For the text-containing cell, return its midpoint in [X, Y] coordinate format. 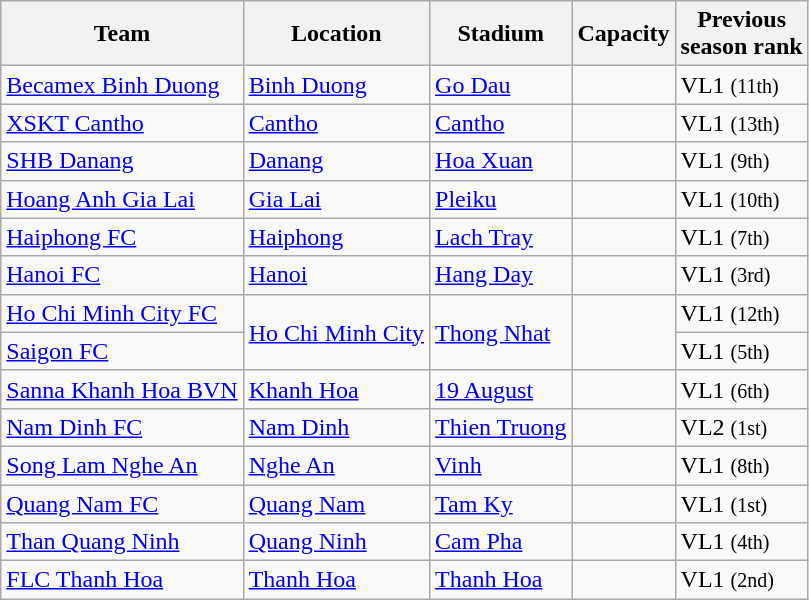
19 August [501, 389]
Quang Ninh [336, 542]
VL1 (8th) [742, 465]
Location [336, 34]
Danang [336, 161]
Previousseason rank [742, 34]
Hanoi [336, 275]
VL1 (1st) [742, 503]
VL1 (13th) [742, 123]
Nam Dinh [336, 427]
Pleiku [501, 199]
Ho Chi Minh City [336, 332]
VL1 (12th) [742, 313]
Hang Day [501, 275]
Vinh [501, 465]
Hoang Anh Gia Lai [122, 199]
Team [122, 34]
VL1 (11th) [742, 85]
Gia Lai [336, 199]
Song Lam Nghe An [122, 465]
XSKT Cantho [122, 123]
Capacity [624, 34]
Quang Nam FC [122, 503]
Sanna Khanh Hoa BVN [122, 389]
Nam Dinh FC [122, 427]
Than Quang Ninh [122, 542]
Go Dau [501, 85]
Thong Nhat [501, 332]
Haiphong FC [122, 237]
Hoa Xuan [501, 161]
VL1 (2nd) [742, 580]
VL2 (1st) [742, 427]
Thien Truong [501, 427]
Tam Ky [501, 503]
VL1 (7th) [742, 237]
VL1 (10th) [742, 199]
VL1 (5th) [742, 351]
Becamex Binh Duong [122, 85]
Haiphong [336, 237]
Cam Pha [501, 542]
Hanoi FC [122, 275]
VL1 (4th) [742, 542]
Ho Chi Minh City FC [122, 313]
Khanh Hoa [336, 389]
Saigon FC [122, 351]
Binh Duong [336, 85]
VL1 (9th) [742, 161]
SHB Danang [122, 161]
Stadium [501, 34]
VL1 (6th) [742, 389]
Quang Nam [336, 503]
FLC Thanh Hoa [122, 580]
Lach Tray [501, 237]
Nghe An [336, 465]
VL1 (3rd) [742, 275]
